Output the (X, Y) coordinate of the center of the cell containing the given text.  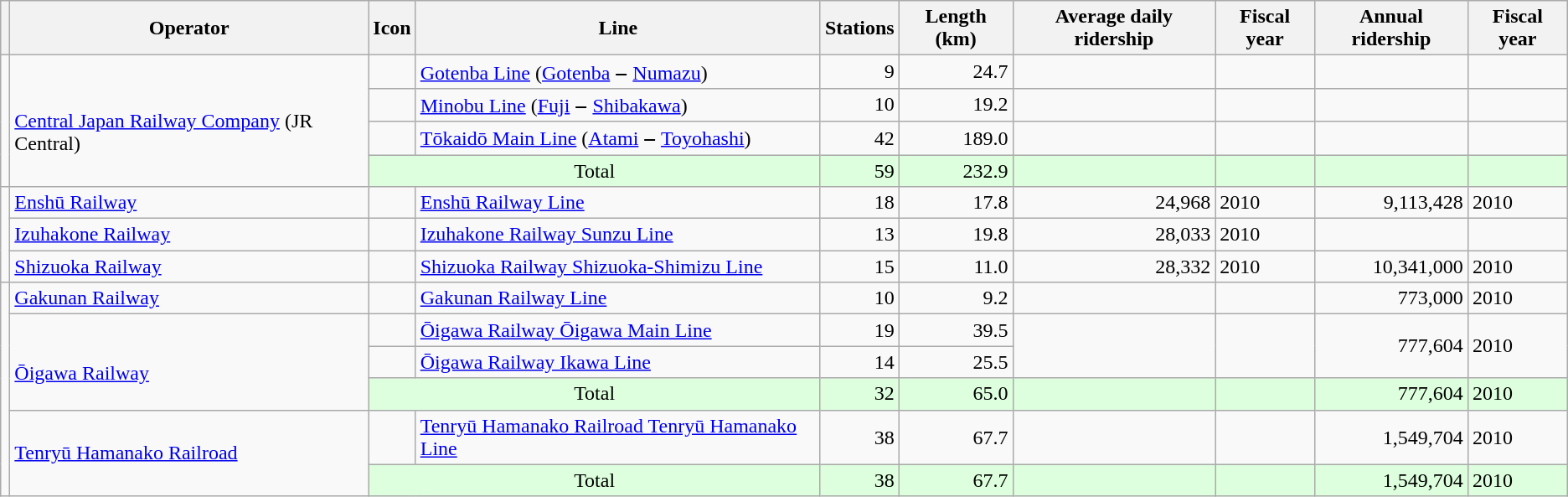
25.5 (956, 362)
Ōigawa Railway Ikawa Line (618, 362)
189.0 (956, 138)
Gakunan Railway (189, 298)
14 (859, 362)
28,033 (1114, 235)
19 (859, 330)
Operator (189, 28)
9.2 (956, 298)
773,000 (1390, 298)
Tenryū Hamanako Railroad Tenryū Hamanako Line (618, 437)
Central Japan Railway Company (JR Central) (189, 121)
42 (859, 138)
Tenryū Hamanako Railroad (189, 453)
Shizuoka Railway Shizuoka-Shimizu Line (618, 267)
232.9 (956, 170)
9 (859, 72)
Enshū Railway Line (618, 203)
Tōkaidō Main Line (Atami ‒ Toyohashi) (618, 138)
24,968 (1114, 203)
18 (859, 203)
Shizuoka Railway (189, 267)
Annual ridership (1390, 28)
Icon (392, 28)
59 (859, 170)
15 (859, 267)
Enshū Railway (189, 203)
Length (km) (956, 28)
24.7 (956, 72)
Gotenba Line (Gotenba ‒ Numazu) (618, 72)
Line (618, 28)
19.8 (956, 235)
32 (859, 394)
9,113,428 (1390, 203)
Average daily ridership (1114, 28)
10,341,000 (1390, 267)
Izuhakone Railway Sunzu Line (618, 235)
11.0 (956, 267)
13 (859, 235)
39.5 (956, 330)
Ōigawa Railway (189, 362)
65.0 (956, 394)
Ōigawa Railway Ōigawa Main Line (618, 330)
19.2 (956, 105)
Stations (859, 28)
Izuhakone Railway (189, 235)
Minobu Line (Fuji ‒ Shibakawa) (618, 105)
28,332 (1114, 267)
Gakunan Railway Line (618, 298)
17.8 (956, 203)
